Return (x, y) of the center of cell containing provided text 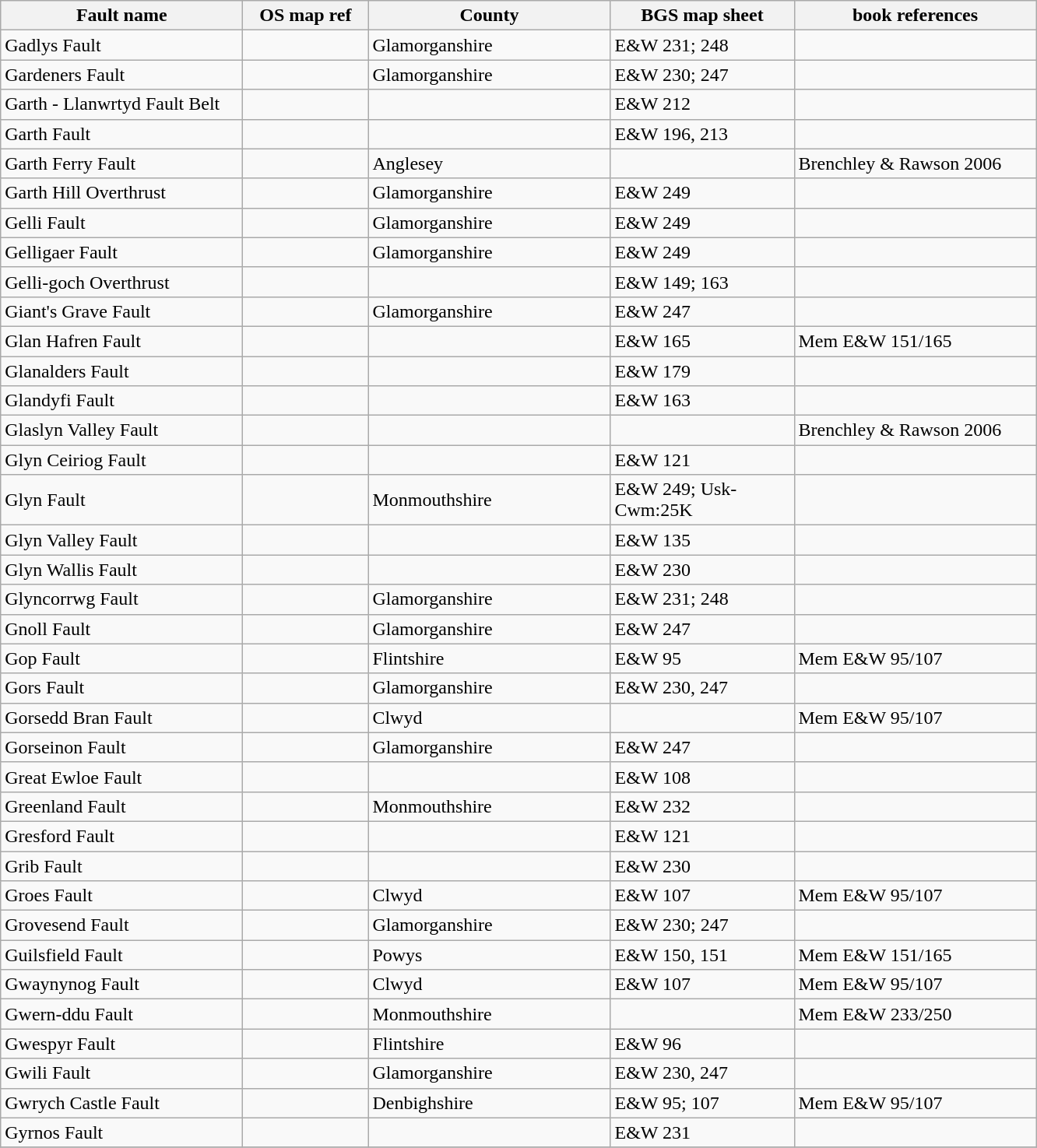
Gresford Fault (121, 836)
E&W 232 (702, 806)
Gardeners Fault (121, 75)
E&W 150, 151 (702, 955)
Glyn Valley Fault (121, 540)
Great Ewloe Fault (121, 777)
Greenland Fault (121, 806)
Fault name (121, 16)
Glanalders Fault (121, 371)
Powys (489, 955)
Mem E&W 233/250 (916, 1014)
Gors Fault (121, 688)
Glyncorrwg Fault (121, 599)
E&W 135 (702, 540)
BGS map sheet (702, 16)
E&W 196, 213 (702, 134)
Gadlys Fault (121, 45)
Denbighshire (489, 1103)
Gelligaer Fault (121, 252)
Glan Hafren Fault (121, 341)
Gwespyr Fault (121, 1044)
Grovesend Fault (121, 925)
Gorseinon Fault (121, 747)
E&W 96 (702, 1044)
Garth Fault (121, 134)
Anglesey (489, 163)
Guilsfield Fault (121, 955)
Glyn Wallis Fault (121, 570)
Gop Fault (121, 658)
Garth - Llanwrtyd Fault Belt (121, 104)
E&W 212 (702, 104)
E&W 108 (702, 777)
E&W 165 (702, 341)
Garth Hill Overthrust (121, 193)
Groes Fault (121, 896)
E&W 163 (702, 401)
Garth Ferry Fault (121, 163)
Gwrych Castle Fault (121, 1103)
Grib Fault (121, 866)
Gwern-ddu Fault (121, 1014)
book references (916, 16)
County (489, 16)
Glaslyn Valley Fault (121, 430)
Gnoll Fault (121, 629)
Glyn Ceiriog Fault (121, 460)
Gwaynynog Fault (121, 985)
Gelli Fault (121, 223)
E&W 149; 163 (702, 282)
E&W 231 (702, 1132)
E&W 95 (702, 658)
Gyrnos Fault (121, 1132)
OS map ref (305, 16)
E&W 95; 107 (702, 1103)
Glandyfi Fault (121, 401)
Giant's Grave Fault (121, 311)
Glyn Fault (121, 500)
E&W 179 (702, 371)
E&W 249; Usk-Cwm:25K (702, 500)
Gorsedd Bran Fault (121, 718)
Gelli-goch Overthrust (121, 282)
Gwili Fault (121, 1073)
